Determine the (X, Y) coordinate at the center of the cell enclosing the given text.  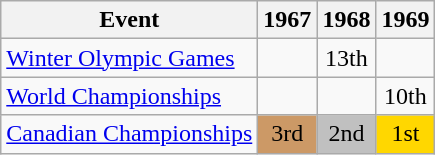
13th (346, 58)
1969 (406, 20)
Event (130, 20)
Winter Olympic Games (130, 58)
10th (406, 96)
Canadian Championships (130, 134)
1st (406, 134)
1968 (346, 20)
2nd (346, 134)
1967 (288, 20)
World Championships (130, 96)
3rd (288, 134)
